Scan for the cell matching the given text and deliver its (x, y) coordinate at center. 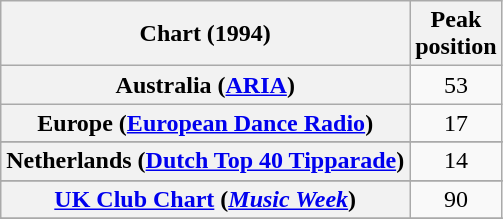
14 (456, 161)
Australia (ARIA) (206, 85)
Chart (1994) (206, 34)
UK Club Chart (Music Week) (206, 199)
90 (456, 199)
Europe (European Dance Radio) (206, 123)
17 (456, 123)
Netherlands (Dutch Top 40 Tipparade) (206, 161)
Peakposition (456, 34)
53 (456, 85)
